Search for the cell housing the specified text and yield its [x, y] center coordinate. 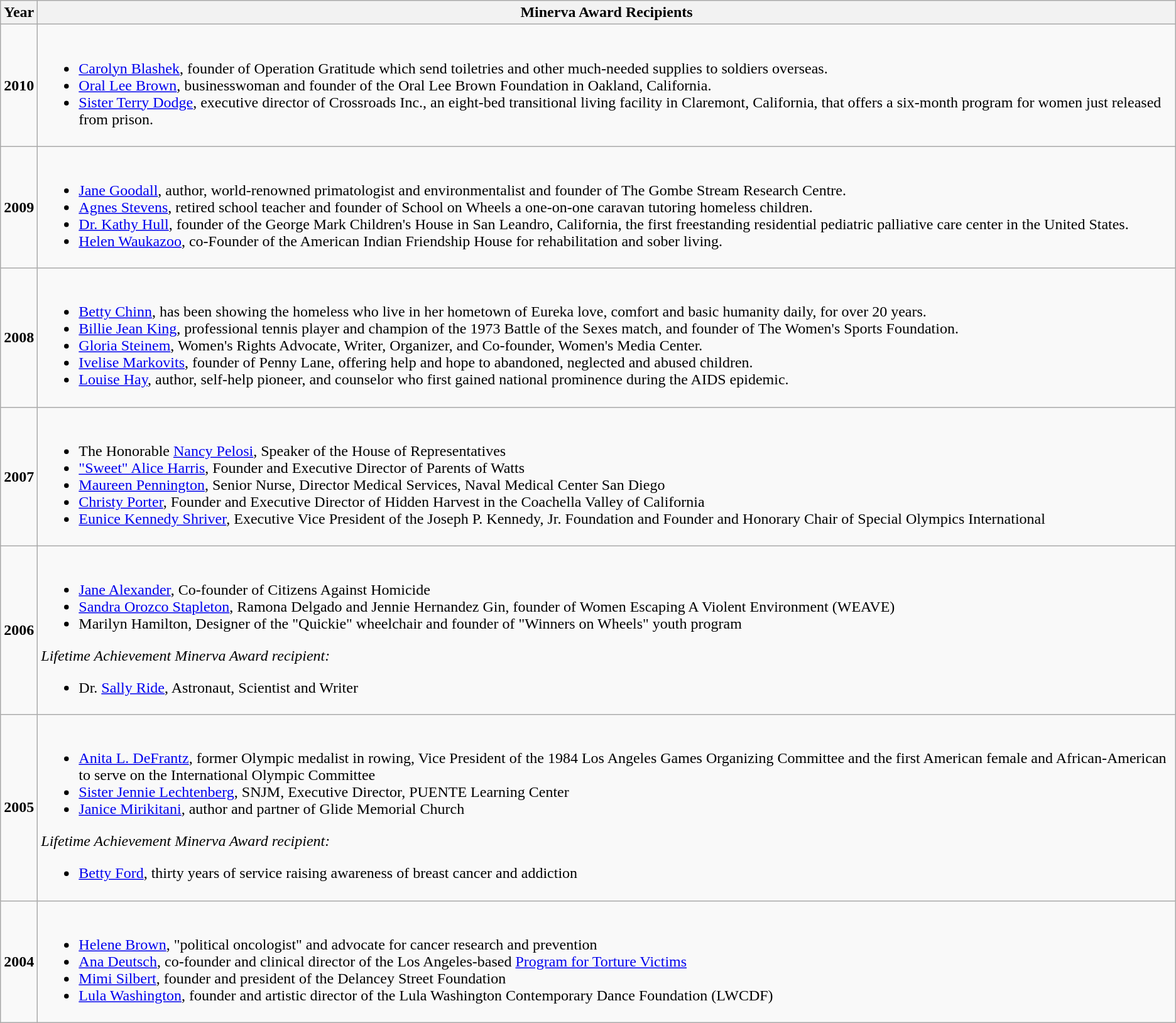
Minerva Award Recipients [607, 13]
2004 [19, 961]
2010 [19, 85]
2005 [19, 808]
2006 [19, 631]
2008 [19, 338]
Year [19, 13]
2007 [19, 476]
2009 [19, 207]
